Return (X, Y) of the center of cell containing provided text 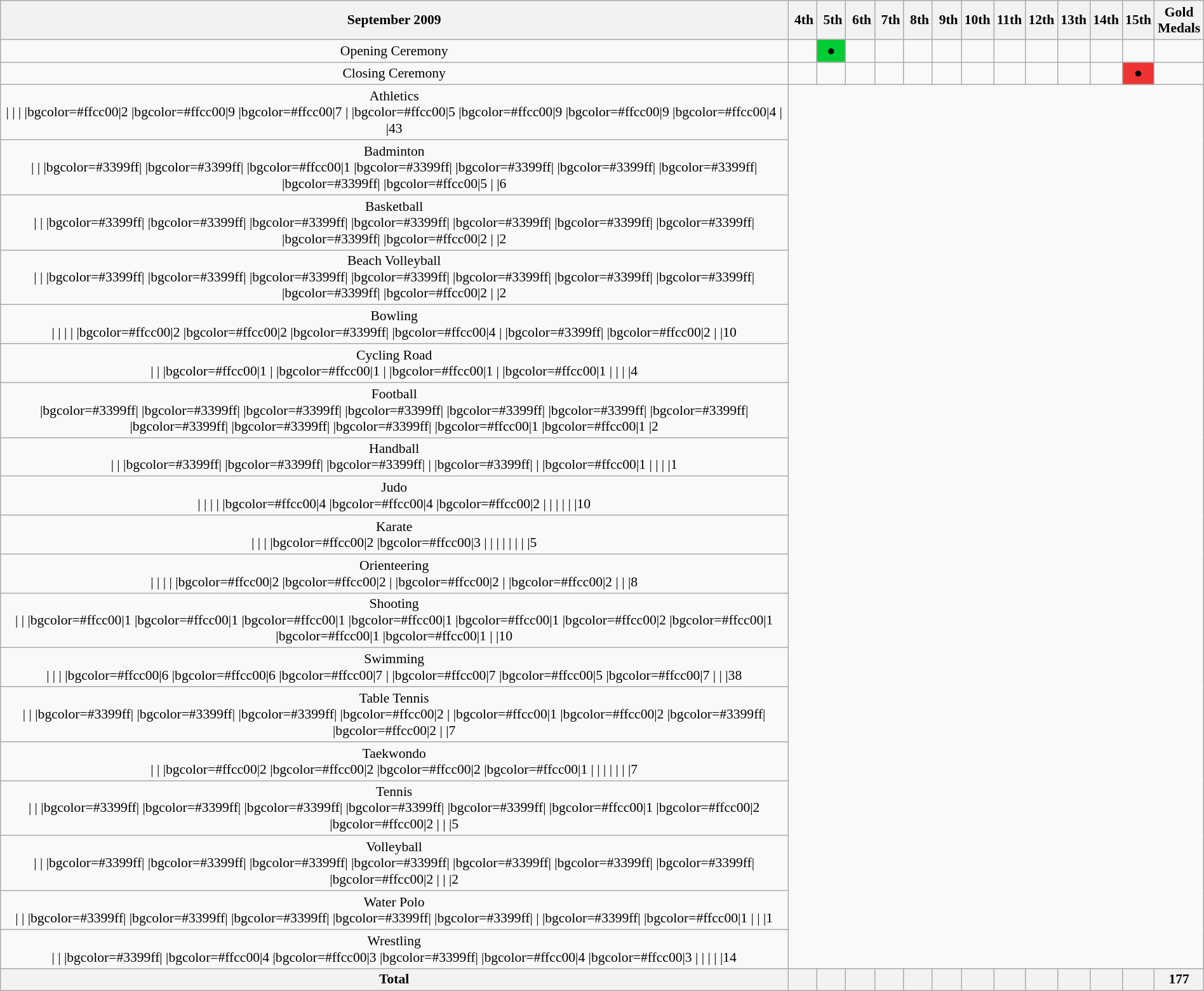
Closing Ceremony (394, 74)
Cycling Road| | |bgcolor=#ffcc00|1 | |bgcolor=#ffcc00|1 | |bgcolor=#ffcc00|1 | |bgcolor=#ffcc00|1 | | | |4 (394, 363)
Karate| | | |bgcolor=#ffcc00|2 |bgcolor=#ffcc00|3 | | | | | | | |5 (394, 535)
Opening Ceremony (394, 51)
Swimming| | | |bgcolor=#ffcc00|6 |bgcolor=#ffcc00|6 |bgcolor=#ffcc00|7 | |bgcolor=#ffcc00|7 |bgcolor=#ffcc00|5 |bgcolor=#ffcc00|7 | | |38 (394, 667)
12th (1041, 20)
Handball| | |bgcolor=#3399ff| |bgcolor=#3399ff| |bgcolor=#3399ff| | |bgcolor=#3399ff| | |bgcolor=#ffcc00|1 | | | |1 (394, 456)
Total (394, 980)
15th (1138, 20)
177 (1179, 980)
Judo| | | | |bgcolor=#ffcc00|4 |bgcolor=#ffcc00|4 |bgcolor=#ffcc00|2 | | | | | |10 (394, 495)
September 2009 (394, 20)
Bowling| | | | |bgcolor=#ffcc00|2 |bgcolor=#ffcc00|2 |bgcolor=#3399ff| |bgcolor=#ffcc00|4 | |bgcolor=#3399ff| |bgcolor=#ffcc00|2 | |10 (394, 324)
Wrestling| | |bgcolor=#3399ff| |bgcolor=#ffcc00|4 |bgcolor=#ffcc00|3 |bgcolor=#3399ff| |bgcolor=#ffcc00|4 |bgcolor=#ffcc00|3 | | | | |14 (394, 949)
GoldMedals (1179, 20)
Taekwondo| | |bgcolor=#ffcc00|2 |bgcolor=#ffcc00|2 |bgcolor=#ffcc00|2 |bgcolor=#ffcc00|1 | | | | | | |7 (394, 761)
13th (1073, 20)
4th (803, 20)
8th (918, 20)
10th (978, 20)
Orienteering| | | | |bgcolor=#ffcc00|2 |bgcolor=#ffcc00|2 | |bgcolor=#ffcc00|2 | |bgcolor=#ffcc00|2 | | |8 (394, 573)
5th (831, 20)
7th (889, 20)
14th (1106, 20)
Water Polo| | |bgcolor=#3399ff| |bgcolor=#3399ff| |bgcolor=#3399ff| |bgcolor=#3399ff| |bgcolor=#3399ff| | |bgcolor=#3399ff| |bgcolor=#ffcc00|1 | | |1 (394, 910)
11th (1010, 20)
6th (860, 20)
9th (947, 20)
